Identify which cell holds the provided text, then report its (x, y) central coordinate. 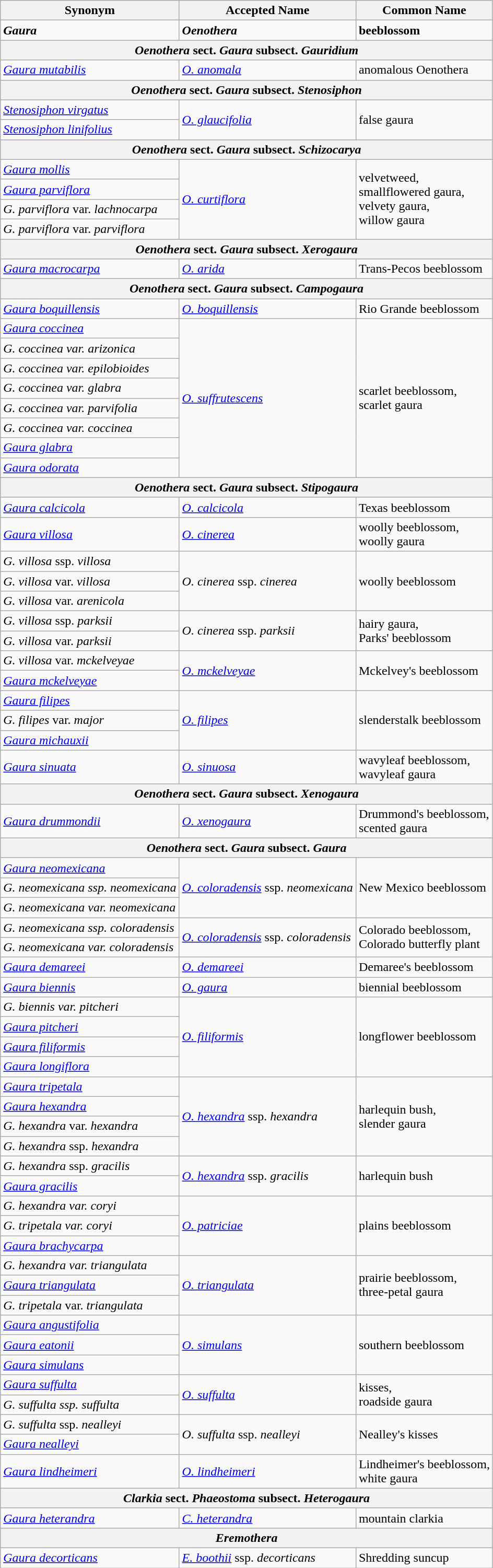
G. hexandra var. triangulata (90, 1266)
southern beeblossom (424, 1345)
Oenothera sect. Gaura subsect. Schizocarya (246, 149)
longflower beeblossom (424, 1037)
prairie beeblossom,three-petal gaura (424, 1285)
G. parviflora var. parviflora (90, 229)
Gaura drummondii (90, 821)
beeblossom (424, 30)
O. filiformis (267, 1037)
G. suffulta ssp. suffulta (90, 1405)
Gaura neomexicana (90, 868)
G. hexandra ssp. hexandra (90, 1146)
O. triangulata (267, 1285)
O. lindheimeri (267, 1471)
G. coccinea var. arizonica (90, 348)
Demaree's beeblossom (424, 967)
Gaura simulans (90, 1365)
Synonym (90, 10)
C. heterandra (267, 1518)
G. biennis var. pitcheri (90, 1007)
slenderstalk beeblossom (424, 720)
Gaura heterandra (90, 1518)
Common Name (424, 10)
kisses,roadside gaura (424, 1395)
harlequin bush (424, 1176)
G. coccinea var. epilobioides (90, 368)
G. coccinea var. glabra (90, 388)
Gaura mollis (90, 169)
G. villosa var. mckelveyae (90, 661)
Oenothera sect. Gaura subsect. Campogaura (246, 289)
Gaura angustifolia (90, 1325)
Drummond's beeblossom,scented gaura (424, 821)
G. parviflora var. lachnocarpa (90, 209)
Gaura demareei (90, 967)
G. suffulta ssp. nealleyi (90, 1424)
Oenothera sect. Gaura subsect. Stenosiphon (246, 90)
Oenothera (267, 30)
O. cinerea ssp. cinerea (267, 581)
O. cinerea ssp. parksii (267, 631)
Gaura michauxii (90, 740)
G. neomexicana var. coloradensis (90, 947)
Oenothera sect. Gaura subsect. Gaura (246, 848)
Oenothera sect. Gaura subsect. Gauridium (246, 50)
Gaura boquillensis (90, 309)
Stenosiphon virgatus (90, 110)
biennial beeblossom (424, 987)
O. cinerea (267, 534)
Mckelvey's beeblossom (424, 671)
E. boothii ssp. decorticans (267, 1558)
Gaura tripetala (90, 1086)
O. filipes (267, 720)
G. tripetala var. triangulata (90, 1305)
G. villosa ssp. parksii (90, 621)
Gaura suffulta (90, 1385)
Gaura sinuata (90, 767)
Oenothera sect. Gaura subsect. Xenogaura (246, 794)
Oenothera sect. Gaura subsect. Xerogaura (246, 249)
Gaura nealleyi (90, 1444)
false gaura (424, 120)
G. coccinea var. coccinea (90, 428)
G. hexandra var. hexandra (90, 1126)
hairy gaura,Parks' beeblossom (424, 631)
Eremothera (246, 1538)
Gaura odorata (90, 467)
Clarkia sect. Phaeostoma subsect. Heterogaura (246, 1498)
Stenosiphon linifolius (90, 130)
O. simulans (267, 1345)
Gaura triangulata (90, 1285)
wavyleaf beeblossom,wavyleaf gaura (424, 767)
G. hexandra var. coryi (90, 1206)
harlequin bush,slender gaura (424, 1116)
Gaura filiformis (90, 1047)
O. demareei (267, 967)
O. boquillensis (267, 309)
G. villosa var. villosa (90, 581)
O. coloradensis ssp. neomexicana (267, 887)
scarlet beeblossom,scarlet gaura (424, 398)
O. suffrutescens (267, 398)
Gaura gracilis (90, 1186)
plains beeblossom (424, 1225)
O. arida (267, 269)
O. curtiflora (267, 199)
G. villosa var. parksii (90, 641)
Gaura villosa (90, 534)
Gaura eatonii (90, 1345)
anomalous Oenothera (424, 70)
woolly beeblossom (424, 581)
O. gaura (267, 987)
O. suffulta (267, 1395)
O. hexandra ssp. hexandra (267, 1116)
O. anomala (267, 70)
Gaura hexandra (90, 1106)
G. villosa ssp. villosa (90, 561)
New Mexico beeblossom (424, 887)
G. hexandra ssp. gracilis (90, 1166)
Gaura mutabilis (90, 70)
Gaura filipes (90, 700)
Gaura brachycarpa (90, 1246)
Gaura decorticans (90, 1558)
O. coloradensis ssp. coloradensis (267, 937)
Accepted Name (267, 10)
G. neomexicana ssp. coloradensis (90, 927)
Gaura pitcheri (90, 1027)
Gaura calcicola (90, 507)
Gaura glabra (90, 448)
O. sinuosa (267, 767)
O. calcicola (267, 507)
mountain clarkia (424, 1518)
Gaura lindheimeri (90, 1471)
Colorado beeblossom,Colorado butterfly plant (424, 937)
G. villosa var. arenicola (90, 601)
O. suffulta ssp. nealleyi (267, 1434)
woolly beeblossom,woolly gaura (424, 534)
O. patriciae (267, 1225)
Gaura parviflora (90, 189)
Gaura mckelveyae (90, 681)
velvetweed,smallflowered gaura,velvety gaura,willow gaura (424, 199)
Gaura (90, 30)
Lindheimer's beeblossom,white gaura (424, 1471)
Gaura biennis (90, 987)
Rio Grande beeblossom (424, 309)
Gaura macrocarpa (90, 269)
G. coccinea var. parvifolia (90, 408)
Gaura coccinea (90, 329)
G. neomexicana ssp. neomexicana (90, 887)
G. filipes var. major (90, 720)
Shredding suncup (424, 1558)
G. neomexicana var. neomexicana (90, 907)
Gaura longiflora (90, 1067)
O. xenogaura (267, 821)
Texas beeblossom (424, 507)
Nealley's kisses (424, 1434)
Oenothera sect. Gaura subsect. Stipogaura (246, 487)
G. tripetala var. coryi (90, 1225)
Trans-Pecos beeblossom (424, 269)
O. mckelveyae (267, 671)
O. glaucifolia (267, 120)
O. hexandra ssp. gracilis (267, 1176)
